Extract the [x, y] coordinate from the center of the cell holding the provided text.  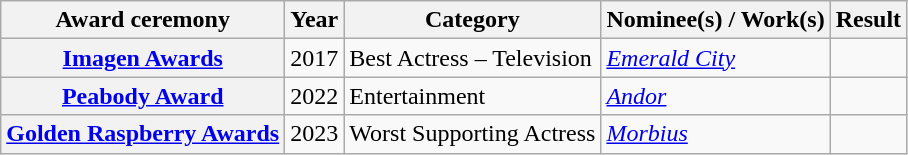
2022 [314, 96]
Emerald City [716, 58]
Morbius [716, 134]
Result [868, 20]
Entertainment [472, 96]
Award ceremony [143, 20]
Best Actress – Television [472, 58]
Category [472, 20]
Year [314, 20]
Imagen Awards [143, 58]
Andor [716, 96]
Nominee(s) / Work(s) [716, 20]
Worst Supporting Actress [472, 134]
2017 [314, 58]
2023 [314, 134]
Golden Raspberry Awards [143, 134]
Peabody Award [143, 96]
